Output the [x, y] coordinate of the center of the cell containing the given text.  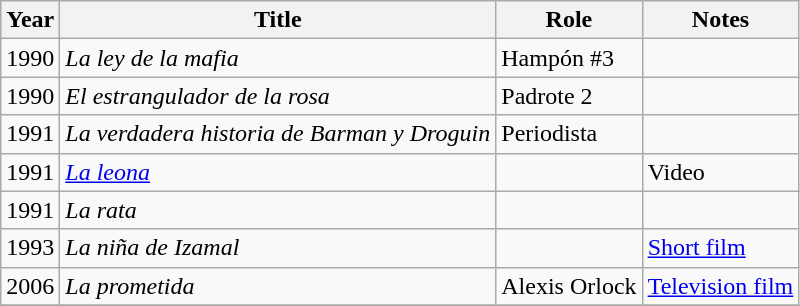
La prometida [278, 286]
Hampón #3 [569, 58]
Year [30, 20]
Television film [720, 286]
Alexis Orlock [569, 286]
Video [720, 172]
Padrote 2 [569, 96]
La rata [278, 210]
1993 [30, 248]
La verdadera historia de Barman y Droguin [278, 134]
La ley de la mafia [278, 58]
Short film [720, 248]
Role [569, 20]
La niña de Izamal [278, 248]
Title [278, 20]
Notes [720, 20]
La leona [278, 172]
2006 [30, 286]
Periodista [569, 134]
El estrangulador de la rosa [278, 96]
